Search for the cell housing the specified text and yield its (X, Y) center coordinate. 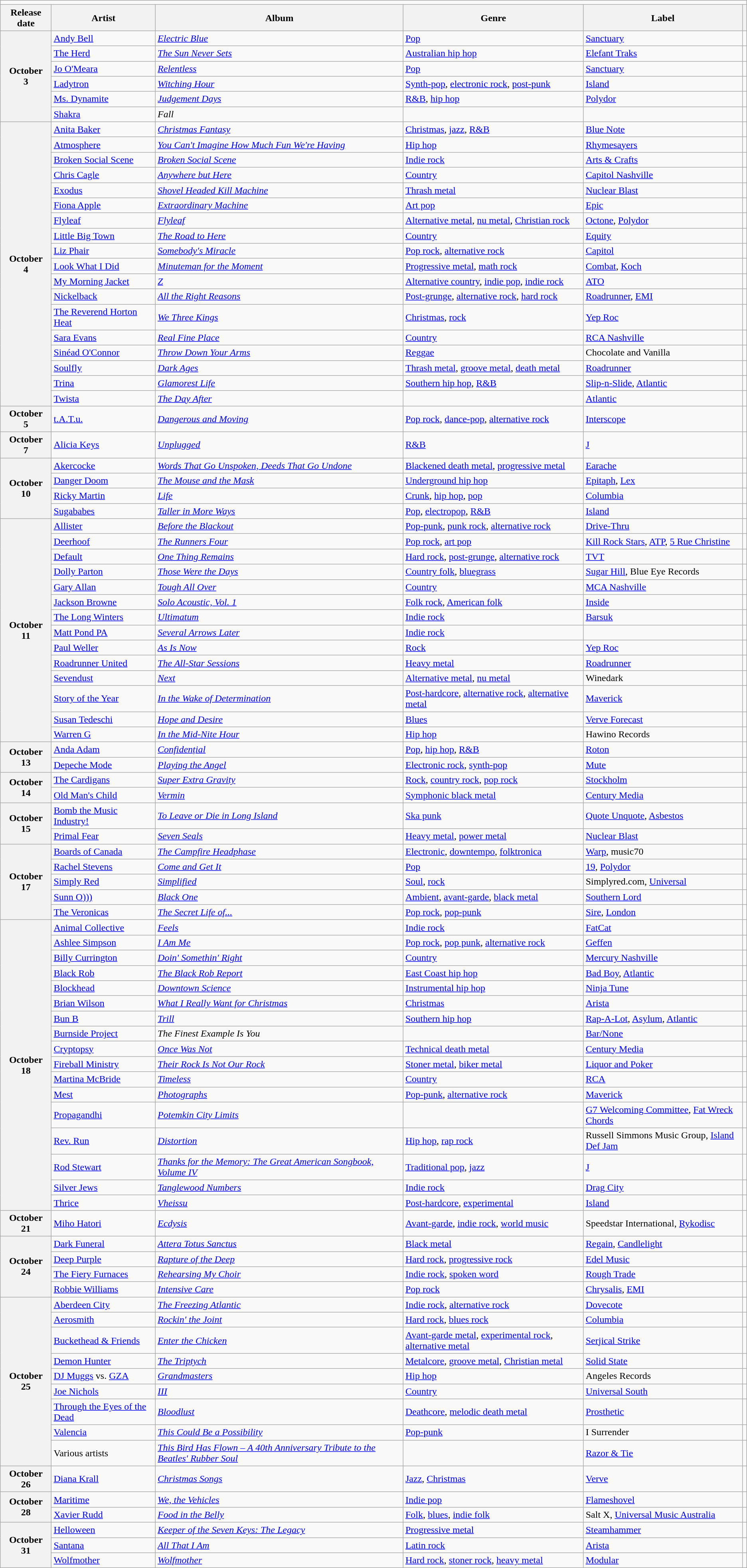
Folk, blues, indie folk (493, 1515)
Through the Eyes of the Dead (104, 1412)
Bomb the Music Industry! (104, 816)
RCA Nashville (663, 338)
Southern hip hop, R&B (493, 383)
Warp, music70 (663, 851)
One Thing Remains (279, 557)
October14 (26, 788)
DJ Muggs vs. GZA (104, 1376)
TVT (663, 557)
Witching Hour (279, 84)
Razor & Tie (663, 1453)
Billy Currington (104, 958)
t.A.T.u. (104, 419)
Animal Collective (104, 927)
Thrash metal, groove metal, death metal (493, 368)
Bun B (104, 1019)
Story of the Year (104, 698)
Indie pop (493, 1499)
Symphonic black metal (493, 795)
Hope and Desire (279, 719)
Primal Fear (104, 836)
Alicia Keys (104, 444)
Rock (493, 648)
Simplyred.com, Universal (663, 882)
Barsuk (663, 617)
October28 (26, 1507)
Rap-A-Lot, Asylum, Atlantic (663, 1019)
Atmosphere (104, 144)
The Mouse and the Mask (279, 481)
The Day After (279, 398)
Blackened death metal, progressive metal (493, 466)
Little Big Town (104, 236)
Thrash metal (493, 190)
Capitol Nashville (663, 175)
Hard rock, stoner rock, heavy metal (493, 1560)
Sara Evans (104, 338)
Seven Seals (279, 836)
Latin rock (493, 1545)
Helloween (104, 1530)
Thrice (104, 1203)
Soul, rock (493, 882)
Electric Blue (279, 38)
The Sun Never Sets (279, 53)
Dolly Parton (104, 572)
Sevendust (104, 678)
Dangerous and Moving (279, 419)
Rapture of the Deep (279, 1259)
Combat, Koch (663, 266)
Jazz, Christmas (493, 1479)
Pop rock, pop punk, alternative rock (493, 942)
Jackson Browne (104, 602)
Tanglewood Numbers (279, 1187)
Rockin' the Joint (279, 1320)
Dovecote (663, 1305)
Liquor and Poker (663, 1064)
Electronic, downtempo, folktronica (493, 851)
October13 (26, 757)
I Surrender (663, 1432)
Gary Allan (104, 587)
Quote Unquote, Asbestos (663, 816)
Genre (493, 18)
Edel Music (663, 1259)
The Finest Example Is You (279, 1034)
October17 (26, 882)
Trill (279, 1019)
Black Rob (104, 973)
Polydor (663, 99)
Australian hip hop (493, 53)
Pop-punk (493, 1432)
Attera Totus Sanctus (279, 1244)
October4 (26, 264)
Kill Rock Stars, ATP, 5 Rue Christine (663, 541)
The Triptych (279, 1361)
Christmas Fantasy (279, 129)
Andy Bell (104, 38)
Grandmasters (279, 1376)
The Herd (104, 53)
Vheissu (279, 1203)
Label (663, 18)
Various artists (104, 1453)
Modular (663, 1560)
You Can't Imagine How Much Fun We're Having (279, 144)
The Long Winters (104, 617)
Silver Jews (104, 1187)
Regain, Candlelight (663, 1244)
We Three Kings (279, 317)
Alternative country, indie pop, indie rock (493, 281)
Those Were the Days (279, 572)
Ms. Dynamite (104, 99)
Serjical Strike (663, 1341)
Shakra (104, 114)
Epitaph, Lex (663, 481)
Post-grunge, alternative rock, hard rock (493, 296)
Soulfly (104, 368)
Bloodlust (279, 1412)
Deathcore, melodic death metal (493, 1412)
Dark Funeral (104, 1244)
Rachel Stevens (104, 867)
Santana (104, 1545)
Bar/None (663, 1034)
Twista (104, 398)
Progressive metal, math rock (493, 266)
Before the Blackout (279, 526)
Food in the Belly (279, 1515)
Unplugged (279, 444)
The Runners Four (279, 541)
Octone, Polydor (663, 221)
Jo O'Meara (104, 69)
Verve Forecast (663, 719)
Angeles Records (663, 1376)
Come and Get It (279, 867)
Pop rock, art pop (493, 541)
Playing the Angel (279, 765)
Downtown Science (279, 988)
Heavy metal (493, 663)
Life (279, 496)
Chocolate and Vanilla (663, 353)
Ricky Martin (104, 496)
Joe Nichols (104, 1391)
Allister (104, 526)
Once Was Not (279, 1049)
Ambient, avant-garde, black metal (493, 897)
Mest (104, 1094)
Country folk, bluegrass (493, 572)
Enter the Chicken (279, 1341)
Pop, electropop, R&B (493, 511)
Pop-punk, alternative rock (493, 1094)
Hip hop, rap rock (493, 1141)
I Am Me (279, 942)
Propagandhi (104, 1115)
Bad Boy, Atlantic (663, 973)
Underground hip hop (493, 481)
Danger Doom (104, 481)
Judgement Days (279, 99)
Buckethead & Friends (104, 1341)
Sunn O))) (104, 897)
October24 (26, 1266)
Hawino Records (663, 735)
Potemkin City Limits (279, 1115)
Rev. Run (104, 1141)
Old Man's Child (104, 795)
Ashlee Simpson (104, 942)
Drive-Thru (663, 526)
Traditional pop, jazz (493, 1167)
MCA Nashville (663, 587)
Solid State (663, 1361)
Pop, hip hop, R&B (493, 750)
Vermin (279, 795)
Speedstar International, Rykodisc (663, 1223)
Rock, country rock, pop rock (493, 780)
Xavier Rudd (104, 1515)
Dark Ages (279, 368)
Rhymesayers (663, 144)
The Reverend Horton Heat (104, 317)
Southern hip hop (493, 1019)
Geffen (663, 942)
R&B, hip hop (493, 99)
Exodus (104, 190)
Technical death metal (493, 1049)
Martina McBride (104, 1079)
Burnside Project (104, 1034)
Paul Weller (104, 648)
Photographs (279, 1094)
Akercocke (104, 466)
Crunk, hip hop, pop (493, 496)
Extraordinary Machine (279, 205)
Release date (26, 18)
Flameshovel (663, 1499)
Arts & Crafts (663, 160)
Ladytron (104, 84)
Ninja Tune (663, 988)
Boards of Canada (104, 851)
Aberdeen City (104, 1305)
Rod Stewart (104, 1167)
Universal South (663, 1391)
Art pop (493, 205)
Indie rock, alternative rock (493, 1305)
October15 (26, 823)
Their Rock Is Not Our Rock (279, 1064)
Next (279, 678)
As Is Now (279, 648)
East Coast hip hop (493, 973)
Album (279, 18)
Blues (493, 719)
Salt X, Universal Music Australia (663, 1515)
Anywhere but Here (279, 175)
Feels (279, 927)
October10 (26, 488)
Alternative metal, nu metal (493, 678)
Deep Purple (104, 1259)
October3 (26, 76)
Drag City (663, 1187)
G7 Welcoming Committee, Fat Wreck Chords (663, 1115)
Interscope (663, 419)
Glamorest Life (279, 383)
Distortion (279, 1141)
October5 (26, 419)
Taller in More Ways (279, 511)
The Secret Life of... (279, 912)
Anda Adam (104, 750)
Keeper of the Seven Keys: The Legacy (279, 1530)
The All-Star Sessions (279, 663)
The Veronicas (104, 912)
Hard rock, progressive rock (493, 1259)
Avant-garde, indie rock, world music (493, 1223)
Demon Hunter (104, 1361)
Christmas (493, 1003)
Pop rock, pop-punk (493, 912)
Black One (279, 897)
Avant-garde metal, experimental rock, alternative metal (493, 1341)
This Could Be a Possibility (279, 1432)
Epic (663, 205)
Rehearsing My Choir (279, 1274)
Reggae (493, 353)
Depeche Mode (104, 765)
Post-hardcore, experimental (493, 1203)
III (279, 1391)
The Road to Here (279, 236)
Maritime (104, 1499)
Heavy metal, power metal (493, 836)
All the Right Reasons (279, 296)
October21 (26, 1223)
My Morning Jacket (104, 281)
We, the Vehicles (279, 1499)
Fireball Ministry (104, 1064)
Sugar Hill, Blue Eye Records (663, 572)
Solo Acoustic, Vol. 1 (279, 602)
Hard rock, post-grunge, alternative rock (493, 557)
Synth-pop, electronic rock, post-punk (493, 84)
Metalcore, groove metal, Christian metal (493, 1361)
Cryptopsy (104, 1049)
Roton (663, 750)
Folk rock, American folk (493, 602)
Several Arrows Later (279, 632)
Relentless (279, 69)
Susan Tedeschi (104, 719)
In the Wake of Determination (279, 698)
Stockholm (663, 780)
October18 (26, 1065)
Robbie Williams (104, 1290)
Doin' Somethin' Right (279, 958)
Instrumental hip hop (493, 988)
Tough All Over (279, 587)
Brian Wilson (104, 1003)
Miho Hatori (104, 1223)
October11 (26, 630)
Intensive Care (279, 1290)
Somebody's Miracle (279, 251)
Christmas, jazz, R&B (493, 129)
Trina (104, 383)
Real Fine Place (279, 338)
Steamhammer (663, 1530)
This Bird Has Flown – A 40th Anniversary Tribute to the Beatles' Rubber Soul (279, 1453)
Indie rock, spoken word (493, 1274)
Equity (663, 236)
Mute (663, 765)
Progressive metal (493, 1530)
Post-hardcore, alternative rock, alternative metal (493, 698)
Christmas Songs (279, 1479)
The Black Rob Report (279, 973)
Fiona Apple (104, 205)
The Campfire Headphase (279, 851)
Minuteman for the Moment (279, 266)
All That I Am (279, 1545)
Z (279, 281)
Confidențial (279, 750)
Ska punk (493, 816)
Nickelback (104, 296)
Verve (663, 1479)
To Leave or Die in Long Island (279, 816)
Southern Lord (663, 897)
Matt Pond PA (104, 632)
Sinéad O'Connor (104, 353)
October26 (26, 1479)
Chrysalis, EMI (663, 1290)
Sire, London (663, 912)
Shovel Headed Kill Machine (279, 190)
Ultimatum (279, 617)
Christmas, rock (493, 317)
Elefant Traks (663, 53)
Mercury Nashville (663, 958)
19, Polydor (663, 867)
Diana Krall (104, 1479)
October31 (26, 1545)
Ecdysis (279, 1223)
Warren G (104, 735)
Rough Trade (663, 1274)
Pop rock (493, 1290)
Black metal (493, 1244)
Chris Cagle (104, 175)
Anita Baker (104, 129)
Earache (663, 466)
Prosthetic (663, 1412)
Artist (104, 18)
Simply Red (104, 882)
Roadrunner, EMI (663, 296)
R&B (493, 444)
Simplified (279, 882)
Blue Note (663, 129)
Stoner metal, biker metal (493, 1064)
The Cardigans (104, 780)
Sugababes (104, 511)
Winedark (663, 678)
Thanks for the Memory: The Great American Songbook, Volume IV (279, 1167)
Deerhoof (104, 541)
Roadrunner United (104, 663)
The Fiery Furnaces (104, 1274)
Alternative metal, nu metal, Christian rock (493, 221)
Inside (663, 602)
October25 (26, 1382)
Pop rock, dance-pop, alternative rock (493, 419)
Liz Phair (104, 251)
Pop rock, alternative rock (493, 251)
Pop-punk, punk rock, alternative rock (493, 526)
Aerosmith (104, 1320)
In the Mid-Nite Hour (279, 735)
Fall (279, 114)
Slip-n-Slide, Atlantic (663, 383)
Look What I Did (104, 266)
Super Extra Gravity (279, 780)
The Freezing Atlantic (279, 1305)
Timeless (279, 1079)
Capitol (663, 251)
Throw Down Your Arms (279, 353)
Default (104, 557)
ATO (663, 281)
FatCat (663, 927)
Words That Go Unspoken, Deeds That Go Undone (279, 466)
October7 (26, 444)
Hard rock, blues rock (493, 1320)
Atlantic (663, 398)
Blockhead (104, 988)
Valencia (104, 1432)
What I Really Want for Christmas (279, 1003)
RCA (663, 1079)
Russell Simmons Music Group, Island Def Jam (663, 1141)
Electronic rock, synth-pop (493, 765)
